Determine the (X, Y) coordinate at the center of the cell enclosing the given text.  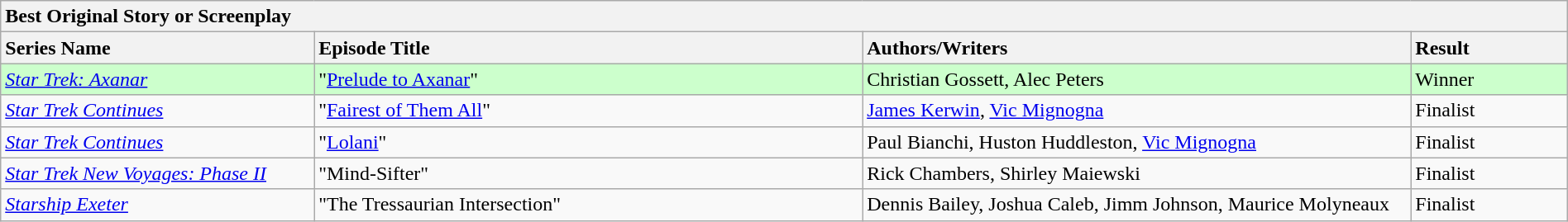
Star Trek: Axanar (157, 79)
Winner (1489, 79)
Dennis Bailey, Joshua Caleb, Jimm Johnson, Maurice Molyneaux (1136, 205)
"Fairest of Them All" (589, 111)
"Prelude to Axanar" (589, 79)
"Mind-Sifter" (589, 173)
Episode Title (589, 48)
Paul Bianchi, Huston Huddleston, Vic Mignogna (1136, 142)
Christian Gossett, Alec Peters (1136, 79)
"The Tressaurian Intersection" (589, 205)
Authors/Writers (1136, 48)
Series Name (157, 48)
Best Original Story or Screenplay (784, 17)
Star Trek New Voyages: Phase II (157, 173)
Starship Exeter (157, 205)
Rick Chambers, Shirley Maiewski (1136, 173)
"Lolani" (589, 142)
Result (1489, 48)
James Kerwin, Vic Mignogna (1136, 111)
